From the cell containing the given text, extract its center point as [x, y] coordinate. 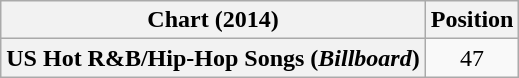
47 [472, 58]
Position [472, 20]
Chart (2014) [213, 20]
US Hot R&B/Hip-Hop Songs (Billboard) [213, 58]
